Search for the cell housing the specified text and yield its [X, Y] center coordinate. 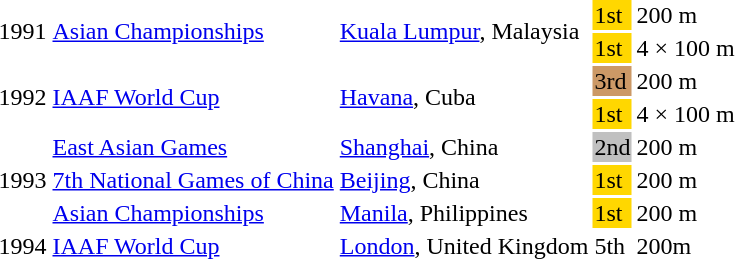
2nd [612, 147]
Manila, Philippines [464, 213]
IAAF World Cup [193, 98]
Shanghai, China [464, 147]
3rd [612, 81]
Kuala Lumpur, Malaysia [464, 32]
7th National Games of China [193, 180]
Havana, Cuba [464, 98]
Beijing, China [464, 180]
East Asian Games [193, 147]
